For the text-containing cell, return its midpoint in (X, Y) coordinate format. 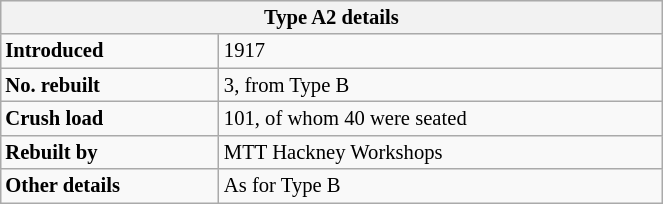
1917 (440, 51)
No. rebuilt (110, 85)
Type A2 details (331, 17)
Introduced (110, 51)
Crush load (110, 119)
MTT Hackney Workshops (440, 152)
3, from Type B (440, 85)
Rebuilt by (110, 152)
As for Type B (440, 186)
101, of whom 40 were seated (440, 119)
Other details (110, 186)
